Determine the (X, Y) coordinate at the center of the cell enclosing the given text.  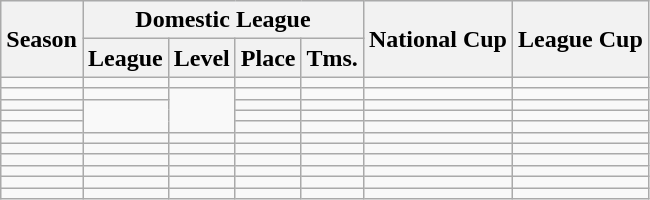
League Cup (581, 39)
National Cup (438, 39)
Place (268, 58)
Tms. (332, 58)
Season (42, 39)
Level (202, 58)
Domestic League (222, 20)
League (125, 58)
